Return the (X, Y) coordinate for the center point of the cell that contains the specified text.  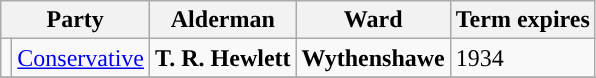
Term expires (522, 20)
1934 (522, 58)
Ward (373, 20)
Party (76, 20)
T. R. Hewlett (224, 58)
Conservative (81, 58)
Wythenshawe (373, 58)
Alderman (224, 20)
